Provide the (X, Y) coordinate of the cell's center where the given text is located.  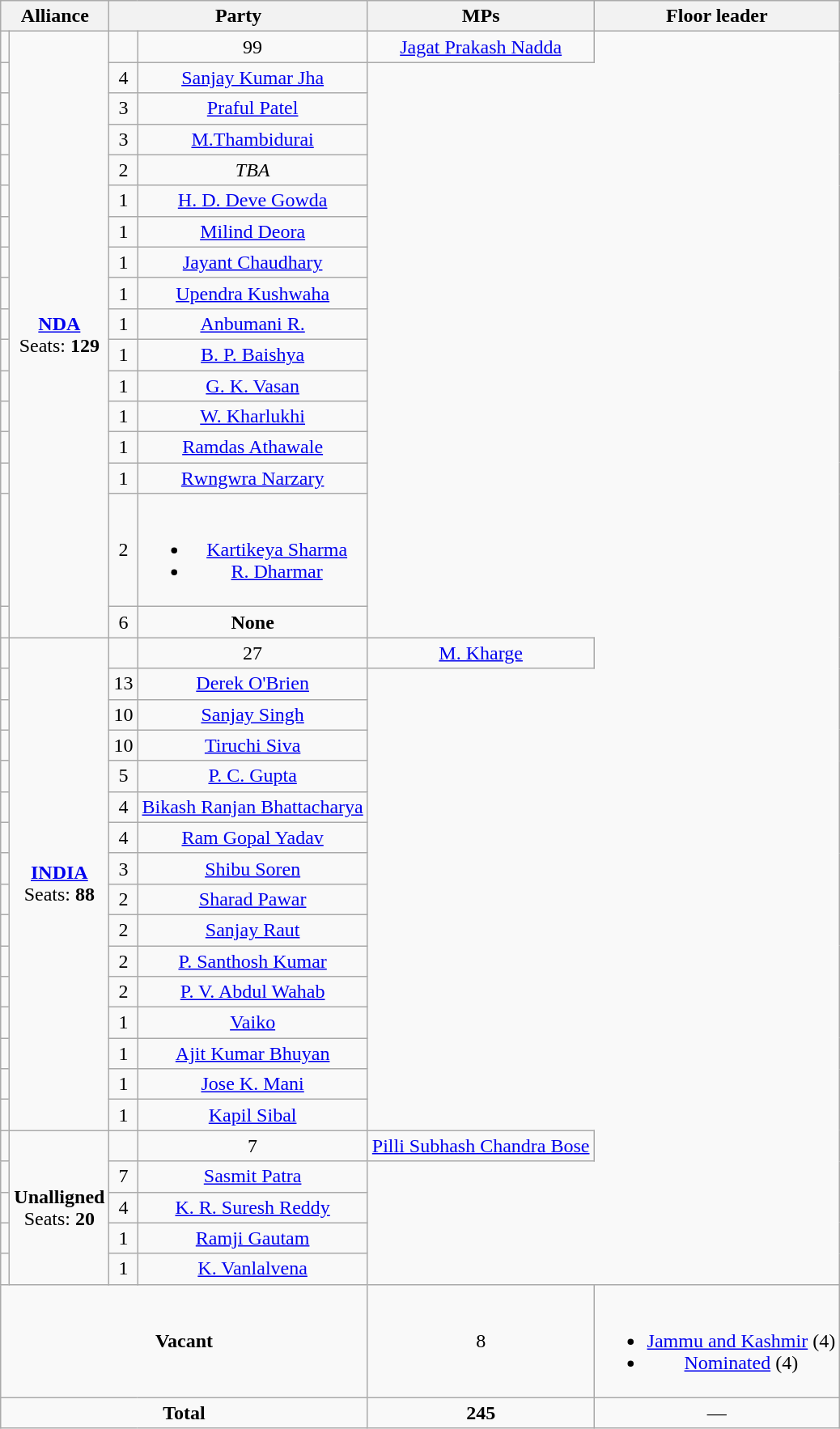
NDASeats: 129 (60, 335)
Alliance (55, 16)
B. P. Baishya (252, 354)
Pilli Subhash Chandra Bose (481, 1146)
Milind Deora (252, 231)
MPs (481, 16)
Floor leader (717, 16)
6 (123, 622)
M.Thambidurai (252, 139)
Vaiko (252, 1023)
Ajit Kumar Bhuyan (252, 1054)
5 (123, 776)
Sharad Pawar (252, 899)
Jammu and Kashmir (4)Nominated (4) (717, 1341)
P. C. Gupta (252, 776)
Jayant Chaudhary (252, 262)
Sanjay Raut (252, 930)
TBA (252, 170)
P. V. Abdul Wahab (252, 992)
Jose K. Mani (252, 1084)
245 (481, 1413)
— (717, 1413)
Rwngwra Narzary (252, 478)
Praful Patel (252, 108)
K. Vanlalvena (252, 1269)
Total (185, 1413)
99 (252, 47)
Shibu Soren (252, 868)
8 (481, 1341)
Sasmit Patra (252, 1177)
Kartikeya SharmaR. Dharmar (252, 550)
UnallignedSeats: 20 (60, 1207)
Tiruchi Siva (252, 745)
Sanjay Kumar Jha (252, 78)
M. Kharge (481, 653)
13 (123, 684)
Ramji Gautam (252, 1238)
Vacant (185, 1341)
Ramdas Athawale (252, 447)
G. K. Vasan (252, 386)
Jagat Prakash Nadda (481, 47)
P. Santhosh Kumar (252, 960)
Bikash Ranjan Bhattacharya (252, 807)
Anbumani R. (252, 324)
W. Kharlukhi (252, 417)
Ram Gopal Yadav (252, 837)
H. D. Deve Gowda (252, 201)
Upendra Kushwaha (252, 293)
27 (252, 653)
INDIASeats: 88 (60, 884)
None (252, 622)
Sanjay Singh (252, 714)
Derek O'Brien (252, 684)
K. R. Suresh Reddy (252, 1207)
Party (238, 16)
Kapil Sibal (252, 1115)
